Search for the cell housing the specified text and yield its [x, y] center coordinate. 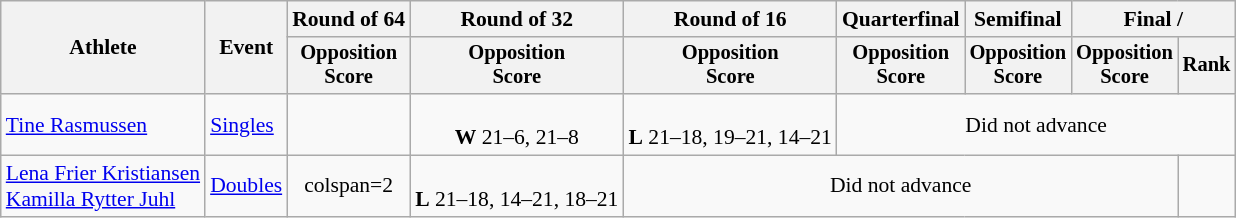
Semifinal [1018, 19]
Lena Frier KristiansenKamilla Rytter Juhl [103, 186]
L 21–18, 14–21, 18–21 [516, 186]
L 21–18, 19–21, 14–21 [730, 124]
Round of 64 [348, 19]
Tine Rasmussen [103, 124]
Quarterfinal [901, 19]
Singles [246, 124]
Event [246, 48]
Athlete [103, 48]
Doubles [246, 186]
W 21–6, 21–8 [516, 124]
Rank [1207, 66]
Final / [1153, 19]
Round of 16 [730, 19]
colspan=2 [348, 186]
Round of 32 [516, 19]
